Search for the cell housing the specified text and yield its [X, Y] center coordinate. 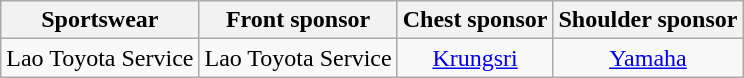
Krungsri [475, 58]
Sportswear [100, 20]
Yamaha [648, 58]
Chest sponsor [475, 20]
Front sponsor [298, 20]
Shoulder sponsor [648, 20]
